From the cell containing the given text, extract its center point as [X, Y] coordinate. 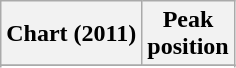
Peakposition [188, 34]
Chart (2011) [72, 34]
